Determine the (x, y) coordinate at the center of the cell enclosing the given text.  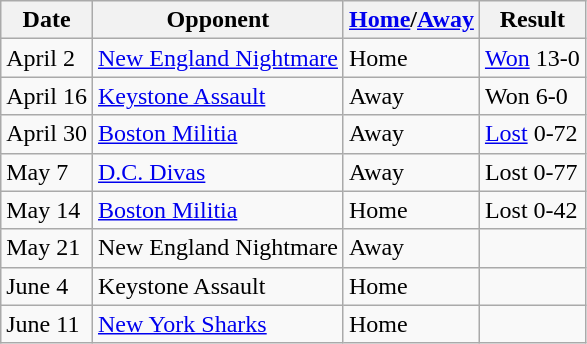
Won 13-0 (532, 58)
Lost 0-72 (532, 134)
Result (532, 20)
New York Sharks (218, 324)
June 4 (47, 286)
April 16 (47, 96)
May 21 (47, 248)
April 30 (47, 134)
Lost 0-77 (532, 172)
D.C. Divas (218, 172)
Opponent (218, 20)
May 14 (47, 210)
April 2 (47, 58)
May 7 (47, 172)
Date (47, 20)
June 11 (47, 324)
Lost 0-42 (532, 210)
Home/Away (411, 20)
Won 6-0 (532, 96)
